Search for the cell housing the specified text and yield its [x, y] center coordinate. 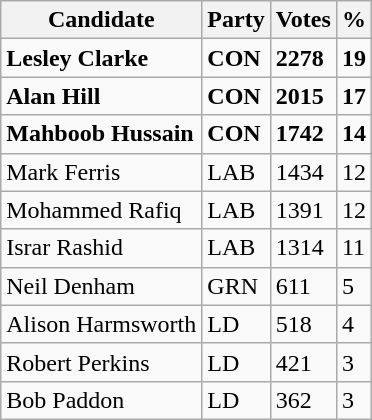
GRN [236, 286]
Mohammed Rafiq [102, 210]
Votes [303, 20]
14 [354, 134]
Neil Denham [102, 286]
362 [303, 400]
Robert Perkins [102, 362]
17 [354, 96]
Party [236, 20]
Mahboob Hussain [102, 134]
Mark Ferris [102, 172]
% [354, 20]
Bob Paddon [102, 400]
Alison Harmsworth [102, 324]
Lesley Clarke [102, 58]
11 [354, 248]
1434 [303, 172]
Candidate [102, 20]
1314 [303, 248]
Alan Hill [102, 96]
19 [354, 58]
5 [354, 286]
1391 [303, 210]
421 [303, 362]
4 [354, 324]
1742 [303, 134]
Israr Rashid [102, 248]
2278 [303, 58]
2015 [303, 96]
518 [303, 324]
611 [303, 286]
